From the cell containing the given text, extract its center point as [x, y] coordinate. 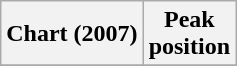
Chart (2007) [72, 34]
Peakposition [189, 34]
